Identify which cell holds the provided text, then report its [x, y] central coordinate. 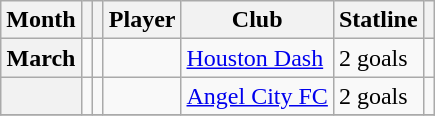
Month [41, 20]
Houston Dash [257, 58]
Statline [378, 20]
Club [257, 20]
March [41, 58]
Player [142, 20]
Angel City FC [257, 96]
